Return the (X, Y) coordinate for the center point of the cell that contains the specified text.  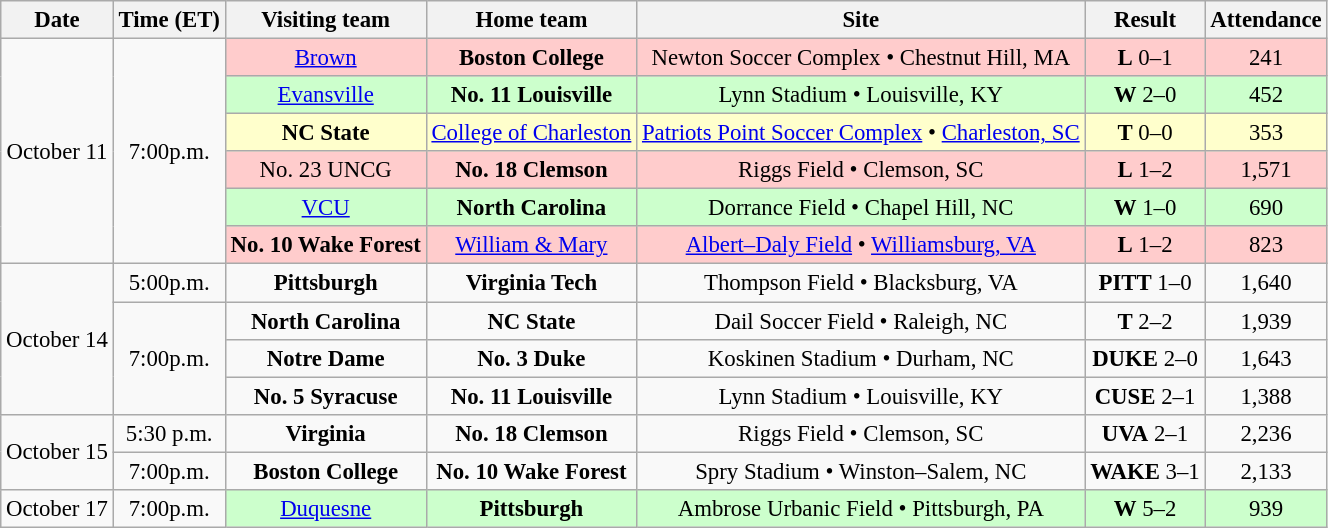
690 (1266, 208)
October 17 (57, 509)
UVA 2–1 (1145, 433)
Brown (326, 58)
Virginia (326, 433)
Newton Soccer Complex • Chestnut Hill, MA (861, 58)
5:30 p.m. (169, 433)
No. 5 Syracuse (326, 396)
Dorrance Field • Chapel Hill, NC (861, 208)
College of Charleston (532, 133)
2,236 (1266, 433)
Ambrose Urbanic Field • Pittsburgh, PA (861, 509)
Notre Dame (326, 358)
Thompson Field • Blacksburg, VA (861, 283)
1,640 (1266, 283)
Evansville (326, 95)
Site (861, 20)
Date (57, 20)
WAKE 3–1 (1145, 471)
William & Mary (532, 245)
Duquesne (326, 509)
Patriots Point Soccer Complex • Charleston, SC (861, 133)
241 (1266, 58)
Home team (532, 20)
Albert–Daly Field • Williamsburg, VA (861, 245)
Spry Stadium • Winston–Salem, NC (861, 471)
2,133 (1266, 471)
Time (ET) (169, 20)
October 14 (57, 339)
L 0–1 (1145, 58)
T 2–2 (1145, 321)
W 5–2 (1145, 509)
1,388 (1266, 396)
1,643 (1266, 358)
DUKE 2–0 (1145, 358)
Virginia Tech (532, 283)
Koskinen Stadium • Durham, NC (861, 358)
939 (1266, 509)
Result (1145, 20)
W 2–0 (1145, 95)
823 (1266, 245)
353 (1266, 133)
October 15 (57, 452)
Visiting team (326, 20)
1,571 (1266, 170)
1,939 (1266, 321)
5:00p.m. (169, 283)
T 0–0 (1145, 133)
Attendance (1266, 20)
No. 3 Duke (532, 358)
VCU (326, 208)
CUSE 2–1 (1145, 396)
452 (1266, 95)
PITT 1–0 (1145, 283)
No. 23 UNCG (326, 170)
W 1–0 (1145, 208)
October 11 (57, 152)
Dail Soccer Field • Raleigh, NC (861, 321)
